Find where the given text appears and provide that cell's center as [x, y] coordinate. 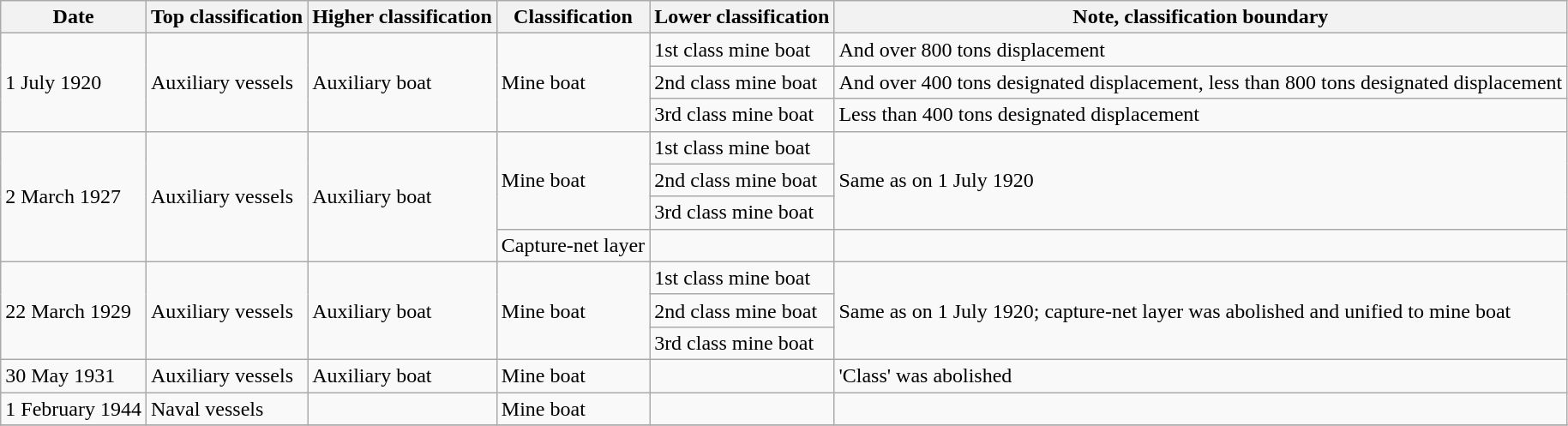
And over 400 tons designated displacement, less than 800 tons designated displacement [1200, 82]
Naval vessels [226, 409]
And over 800 tons displacement [1200, 50]
Same as on 1 July 1920; capture-net layer was abolished and unified to mine boat [1200, 310]
Capture-net layer [573, 245]
Note, classification boundary [1200, 17]
'Class' was abolished [1200, 375]
22 March 1929 [74, 310]
Less than 400 tons designated displacement [1200, 115]
1 July 1920 [74, 82]
Classification [573, 17]
Higher classification [403, 17]
30 May 1931 [74, 375]
Same as on 1 July 1920 [1200, 180]
Lower classification [742, 17]
Top classification [226, 17]
1 February 1944 [74, 409]
2 March 1927 [74, 196]
Date [74, 17]
